Capture the cell that displays the provided text and extract its [x, y] central coordinate. 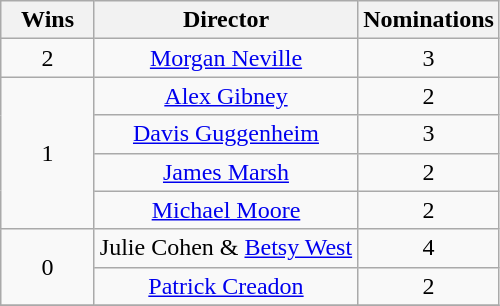
Patrick Creadon [226, 286]
0 [48, 267]
4 [429, 248]
Director [226, 20]
1 [48, 153]
Davis Guggenheim [226, 134]
Michael Moore [226, 210]
Morgan Neville [226, 58]
Wins [48, 20]
James Marsh [226, 172]
Alex Gibney [226, 96]
Julie Cohen & Betsy West [226, 248]
Nominations [429, 20]
